Determine the (x, y) coordinate at the center of the cell enclosing the given text.  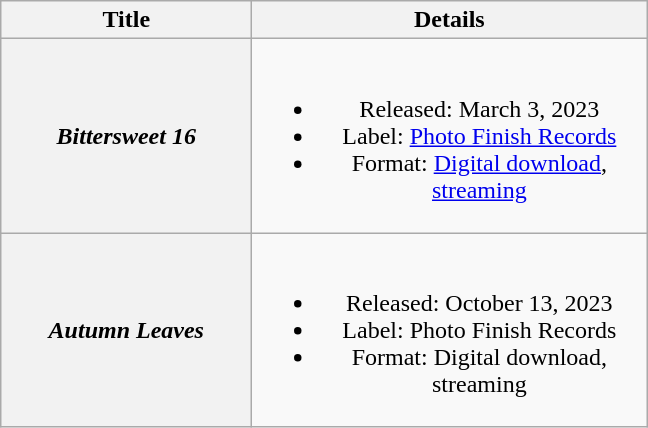
Bittersweet 16 (126, 136)
Autumn Leaves (126, 330)
Released: March 3, 2023Label: Photo Finish RecordsFormat: Digital download, streaming (450, 136)
Details (450, 20)
Title (126, 20)
Released: October 13, 2023Label: Photo Finish RecordsFormat: Digital download, streaming (450, 330)
